Return (x, y) of the center of cell containing provided text 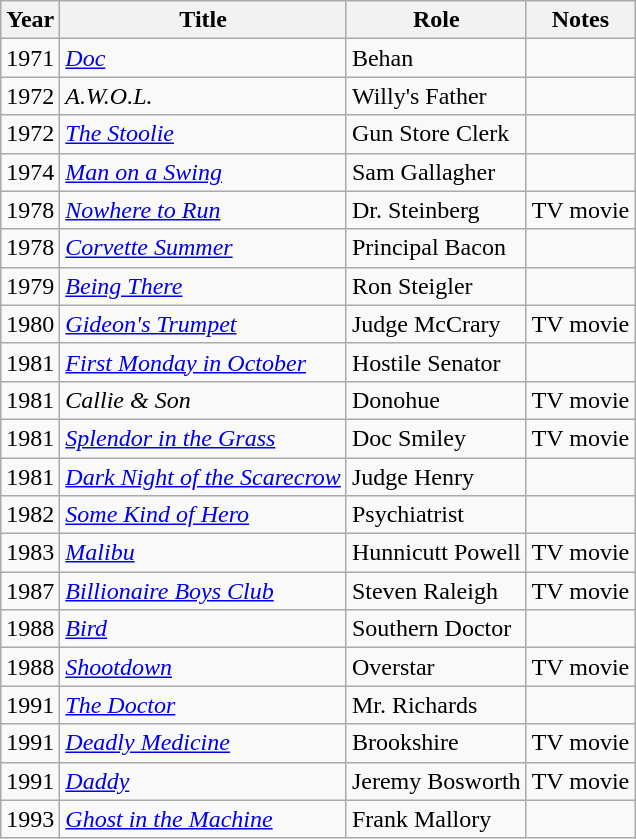
Dark Night of the Scarecrow (204, 477)
First Monday in October (204, 362)
Judge Henry (436, 477)
Billionaire Boys Club (204, 591)
Ron Steigler (436, 286)
Dr. Steinberg (436, 210)
1979 (30, 286)
Judge McCrary (436, 324)
The Stoolie (204, 134)
Nowhere to Run (204, 210)
1974 (30, 172)
Callie & Son (204, 400)
Notes (580, 20)
Corvette Summer (204, 248)
Hostile Senator (436, 362)
Malibu (204, 553)
Daddy (204, 781)
Principal Bacon (436, 248)
Bird (204, 629)
Splendor in the Grass (204, 438)
1971 (30, 58)
Doc Smiley (436, 438)
Year (30, 20)
The Doctor (204, 705)
Doc (204, 58)
Southern Doctor (436, 629)
Man on a Swing (204, 172)
A.W.O.L. (204, 96)
Brookshire (436, 743)
Frank Mallory (436, 819)
Sam Gallagher (436, 172)
Gideon's Trumpet (204, 324)
1980 (30, 324)
1983 (30, 553)
1993 (30, 819)
Steven Raleigh (436, 591)
Ghost in the Machine (204, 819)
1987 (30, 591)
Gun Store Clerk (436, 134)
Hunnicutt Powell (436, 553)
1982 (30, 515)
Shootdown (204, 667)
Psychiatrist (436, 515)
Donohue (436, 400)
Role (436, 20)
Being There (204, 286)
Jeremy Bosworth (436, 781)
Deadly Medicine (204, 743)
Mr. Richards (436, 705)
Some Kind of Hero (204, 515)
Overstar (436, 667)
Behan (436, 58)
Title (204, 20)
Willy's Father (436, 96)
